Return (x, y) of the center of cell containing provided text 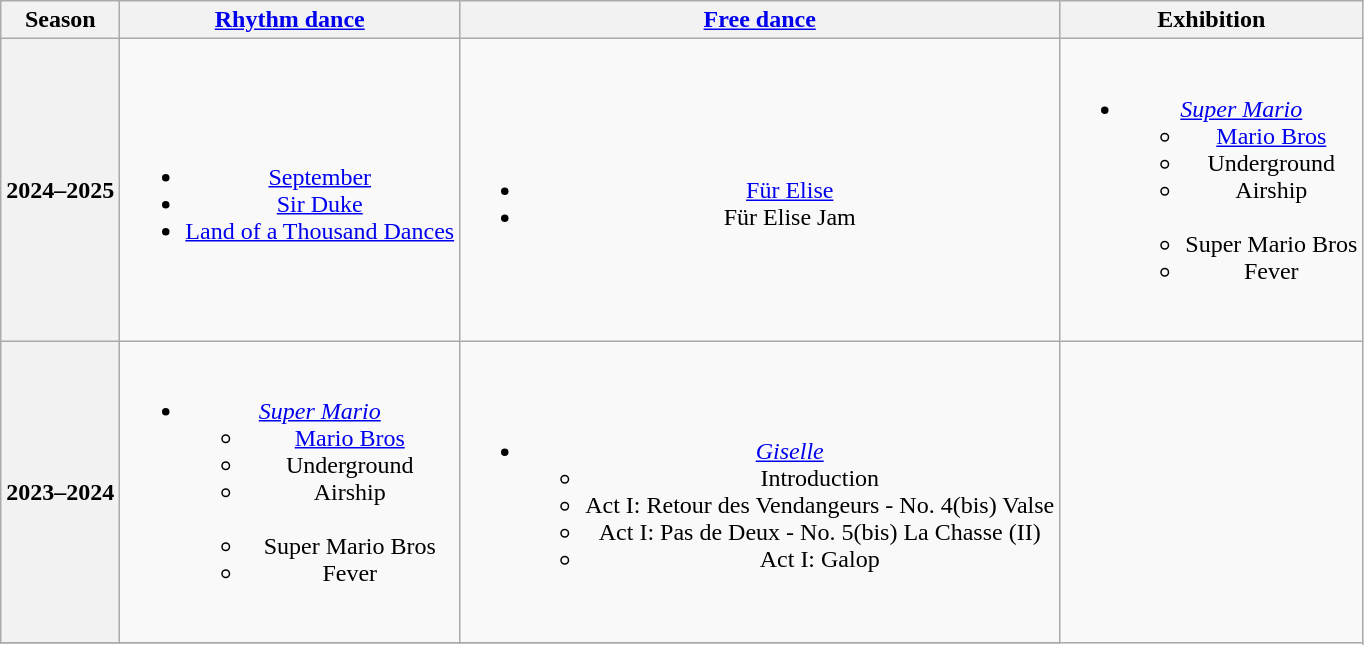
GiselleIntroductionAct I: Retour des Vendangeurs - No. 4(bis) ValseAct I: Pas de Deux - No. 5(bis) La Chasse (II)Act I: Galop (760, 492)
Für Elise Für Elise Jam (760, 190)
2024–2025 (60, 190)
September Sir Duke Land of a Thousand Dances (290, 190)
Rhythm dance (290, 20)
Season (60, 20)
Free dance (760, 20)
Exhibition (1212, 20)
2023–2024 (60, 492)
